Provide the (X, Y) coordinate of the cell's center where the given text is located.  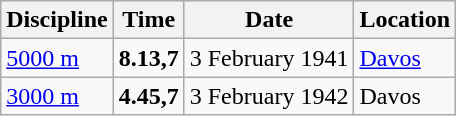
Date (269, 20)
5000 m (57, 58)
8.13,7 (148, 58)
3000 m (57, 96)
3 February 1942 (269, 96)
Discipline (57, 20)
Location (405, 20)
4.45,7 (148, 96)
Time (148, 20)
3 February 1941 (269, 58)
